Find where the given text appears and provide that cell's center as (x, y) coordinate. 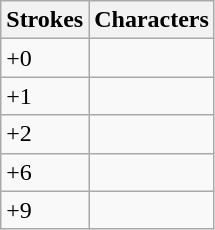
+0 (45, 58)
+9 (45, 210)
+2 (45, 134)
Strokes (45, 20)
Characters (152, 20)
+1 (45, 96)
+6 (45, 172)
